Capture the cell that displays the provided text and extract its (x, y) central coordinate. 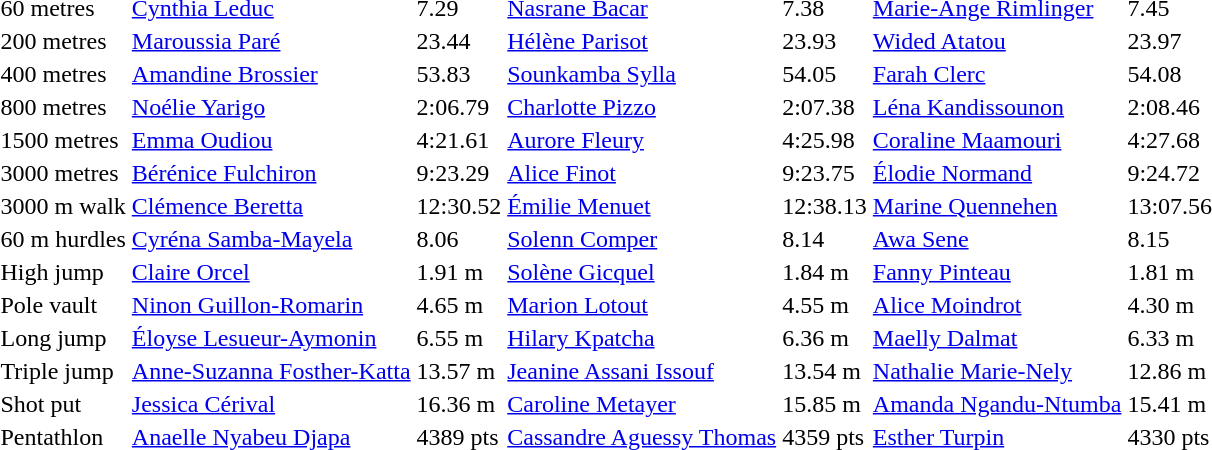
1.84 m (825, 272)
8.06 (459, 239)
53.83 (459, 74)
Léna Kandissounon (997, 107)
23.93 (825, 41)
6.55 m (459, 338)
4:21.61 (459, 140)
Alice Finot (642, 173)
Awa Sene (997, 239)
16.36 m (459, 404)
Solène Gicquel (642, 272)
Maelly Dalmat (997, 338)
12:30.52 (459, 206)
Anne-Suzanna Fosther-Katta (271, 371)
Fanny Pinteau (997, 272)
Aurore Fleury (642, 140)
Wided Atatou (997, 41)
Claire Orcel (271, 272)
9:23.75 (825, 173)
Alice Moindrot (997, 305)
Marine Quennehen (997, 206)
Charlotte Pizzo (642, 107)
Marion Lotout (642, 305)
23.44 (459, 41)
2:07.38 (825, 107)
Solenn Comper (642, 239)
Éloyse Lesueur-Aymonin (271, 338)
54.05 (825, 74)
Farah Clerc (997, 74)
1.91 m (459, 272)
15.85 m (825, 404)
6.36 m (825, 338)
Jeanine Assani Issouf (642, 371)
Jessica Cérival (271, 404)
Bérénice Fulchiron (271, 173)
Cyréna Samba-Mayela (271, 239)
Clémence Beretta (271, 206)
Amanda Ngandu-Ntumba (997, 404)
Coraline Maamouri (997, 140)
Caroline Metayer (642, 404)
Nathalie Marie-Nely (997, 371)
4:25.98 (825, 140)
Maroussia Paré (271, 41)
8.14 (825, 239)
9:23.29 (459, 173)
12:38.13 (825, 206)
Noélie Yarigo (271, 107)
Hilary Kpatcha (642, 338)
Hélène Parisot (642, 41)
Émilie Menuet (642, 206)
Emma Oudiou (271, 140)
13.54 m (825, 371)
Sounkamba Sylla (642, 74)
Élodie Normand (997, 173)
4.55 m (825, 305)
2:06.79 (459, 107)
Amandine Brossier (271, 74)
13.57 m (459, 371)
4.65 m (459, 305)
Ninon Guillon-Romarin (271, 305)
